Return (X, Y) of the center of cell containing provided text 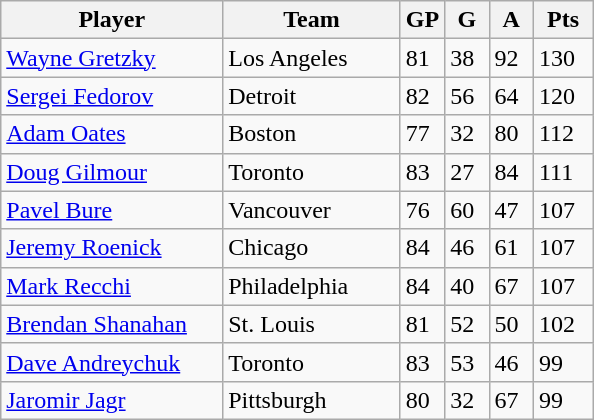
60 (467, 210)
56 (467, 96)
111 (562, 172)
Pts (562, 20)
Philadelphia (312, 286)
Detroit (312, 96)
77 (422, 134)
Los Angeles (312, 58)
92 (511, 58)
112 (562, 134)
50 (511, 324)
G (467, 20)
Chicago (312, 248)
Doug Gilmour (112, 172)
Boston (312, 134)
Dave Andreychuk (112, 362)
Adam Oates (112, 134)
Player (112, 20)
St. Louis (312, 324)
61 (511, 248)
76 (422, 210)
40 (467, 286)
82 (422, 96)
120 (562, 96)
Mark Recchi (112, 286)
130 (562, 58)
Pittsburgh (312, 400)
53 (467, 362)
27 (467, 172)
A (511, 20)
Jaromir Jagr (112, 400)
Vancouver (312, 210)
Sergei Fedorov (112, 96)
47 (511, 210)
Wayne Gretzky (112, 58)
64 (511, 96)
52 (467, 324)
GP (422, 20)
Brendan Shanahan (112, 324)
38 (467, 58)
102 (562, 324)
Jeremy Roenick (112, 248)
Team (312, 20)
Pavel Bure (112, 210)
